Find where the given text appears and provide that cell's center as (x, y) coordinate. 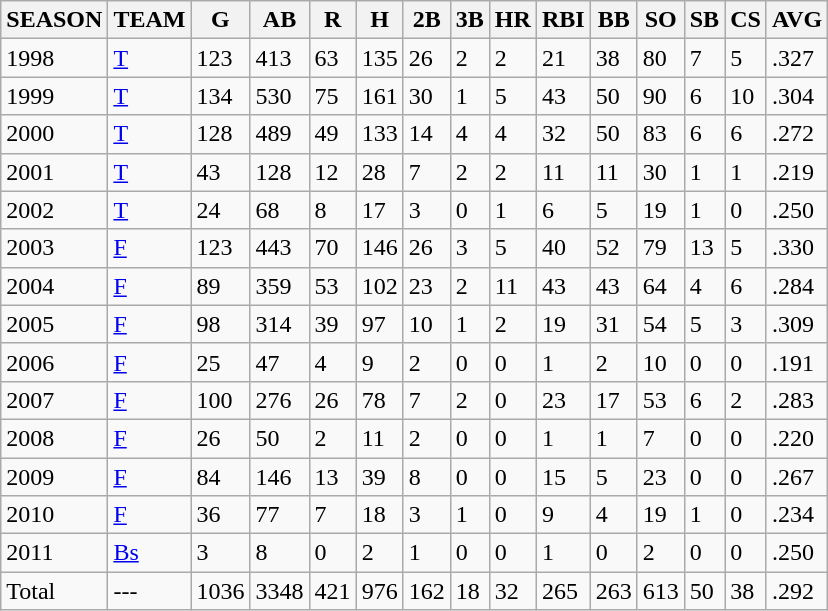
.220 (796, 438)
.304 (796, 96)
75 (332, 96)
2004 (54, 286)
.267 (796, 477)
489 (280, 134)
98 (220, 324)
TEAM (150, 20)
413 (280, 58)
.292 (796, 591)
2006 (54, 362)
.327 (796, 58)
2008 (54, 438)
265 (563, 591)
314 (280, 324)
.234 (796, 515)
135 (380, 58)
BB (614, 20)
79 (660, 248)
28 (380, 172)
2001 (54, 172)
276 (280, 400)
15 (563, 477)
--- (150, 591)
RBI (563, 20)
.219 (796, 172)
AVG (796, 20)
162 (426, 591)
1998 (54, 58)
.284 (796, 286)
83 (660, 134)
.309 (796, 324)
36 (220, 515)
70 (332, 248)
68 (280, 210)
89 (220, 286)
SEASON (54, 20)
80 (660, 58)
Total (54, 591)
49 (332, 134)
1999 (54, 96)
.330 (796, 248)
54 (660, 324)
64 (660, 286)
2000 (54, 134)
47 (280, 362)
97 (380, 324)
263 (614, 591)
24 (220, 210)
12 (332, 172)
.191 (796, 362)
78 (380, 400)
3B (470, 20)
.272 (796, 134)
530 (280, 96)
133 (380, 134)
134 (220, 96)
421 (332, 591)
102 (380, 286)
Bs (150, 553)
443 (280, 248)
14 (426, 134)
HR (512, 20)
2010 (54, 515)
613 (660, 591)
G (220, 20)
2003 (54, 248)
2007 (54, 400)
CS (746, 20)
161 (380, 96)
31 (614, 324)
21 (563, 58)
40 (563, 248)
SB (704, 20)
R (332, 20)
AB (280, 20)
2002 (54, 210)
25 (220, 362)
2B (426, 20)
63 (332, 58)
SO (660, 20)
2005 (54, 324)
359 (280, 286)
77 (280, 515)
90 (660, 96)
100 (220, 400)
52 (614, 248)
2009 (54, 477)
H (380, 20)
.283 (796, 400)
3348 (280, 591)
2011 (54, 553)
84 (220, 477)
1036 (220, 591)
976 (380, 591)
